Extract the [X, Y] coordinate from the center of the cell holding the provided text.  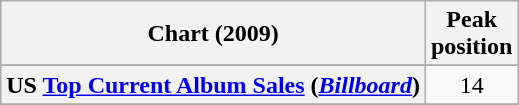
14 [471, 85]
US Top Current Album Sales (Billboard) [214, 85]
Peakposition [471, 34]
Chart (2009) [214, 34]
